Output the (X, Y) coordinate of the center of the cell containing the given text.  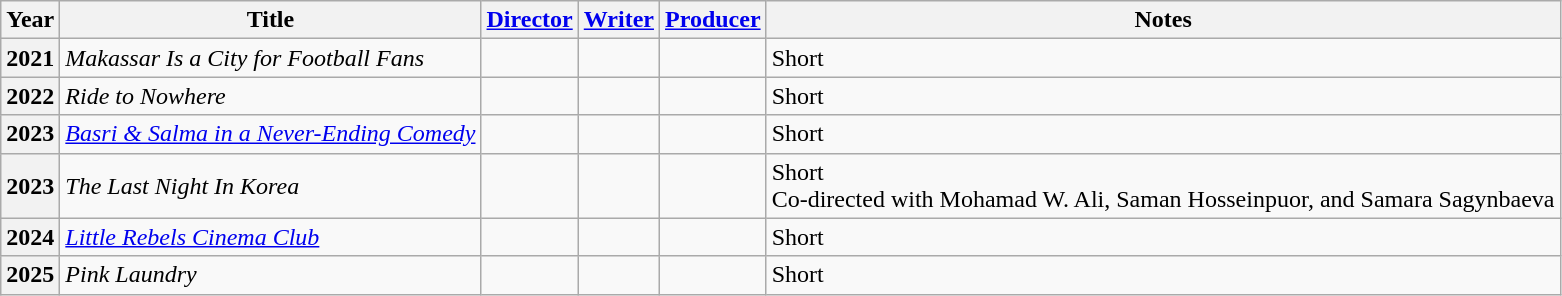
Little Rebels Cinema Club (270, 237)
Basri & Salma in a Never-Ending Comedy (270, 134)
2024 (30, 237)
2022 (30, 96)
Notes (1163, 20)
Year (30, 20)
The Last Night In Korea (270, 186)
Pink Laundry (270, 275)
Makassar Is a City for Football Fans (270, 58)
ShortCo-directed with Mohamad W. Ali, Saman Hosseinpuor, and Samara Sagynbaeva (1163, 186)
Director (530, 20)
2021 (30, 58)
2025 (30, 275)
Ride to Nowhere (270, 96)
Title (270, 20)
Producer (714, 20)
Writer (618, 20)
